Find where the given text appears and provide that cell's center as (X, Y) coordinate. 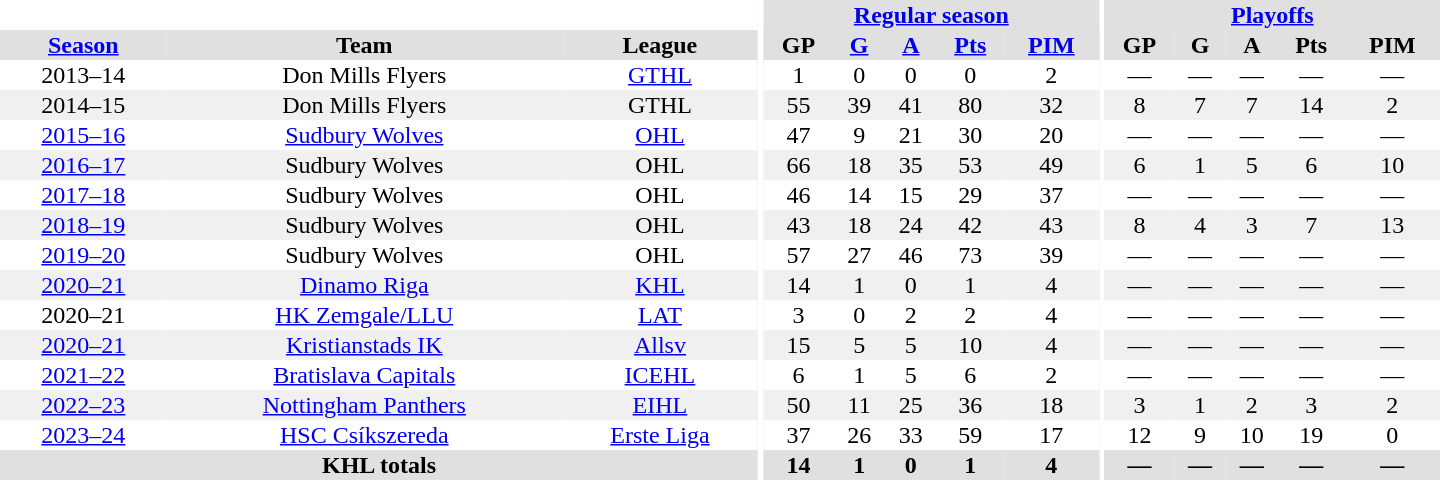
66 (799, 165)
55 (799, 105)
20 (1052, 135)
47 (799, 135)
59 (970, 435)
57 (799, 255)
2013–14 (84, 75)
21 (911, 135)
Playoffs (1272, 15)
35 (911, 165)
11 (859, 405)
2018–19 (84, 225)
Dinamo Riga (364, 285)
32 (1052, 105)
36 (970, 405)
Team (364, 45)
50 (799, 405)
HSC Csíkszereda (364, 435)
30 (970, 135)
26 (859, 435)
12 (1140, 435)
2019–20 (84, 255)
17 (1052, 435)
ICEHL (660, 375)
Bratislava Capitals (364, 375)
25 (911, 405)
Season (84, 45)
KHL (660, 285)
HK Zemgale/LLU (364, 315)
Kristianstads IK (364, 345)
53 (970, 165)
2023–24 (84, 435)
2015–16 (84, 135)
League (660, 45)
LAT (660, 315)
Nottingham Panthers (364, 405)
41 (911, 105)
80 (970, 105)
29 (970, 195)
2017–18 (84, 195)
KHL totals (379, 465)
13 (1392, 225)
42 (970, 225)
Allsv (660, 345)
24 (911, 225)
2022–23 (84, 405)
EIHL (660, 405)
27 (859, 255)
2014–15 (84, 105)
Erste Liga (660, 435)
2021–22 (84, 375)
49 (1052, 165)
73 (970, 255)
Regular season (932, 15)
2016–17 (84, 165)
19 (1312, 435)
33 (911, 435)
